Identify which cell holds the provided text, then report its (x, y) central coordinate. 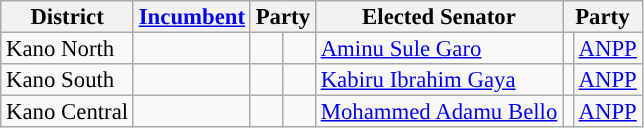
Elected Senator (438, 17)
Aminu Sule Garo (438, 49)
Mohammed Adamu Bello (438, 112)
Kano Central (68, 112)
District (68, 17)
Kano North (68, 49)
Incumbent (192, 17)
Kabiru Ibrahim Gaya (438, 80)
Kano South (68, 80)
